For the text-containing cell, return its midpoint in (x, y) coordinate format. 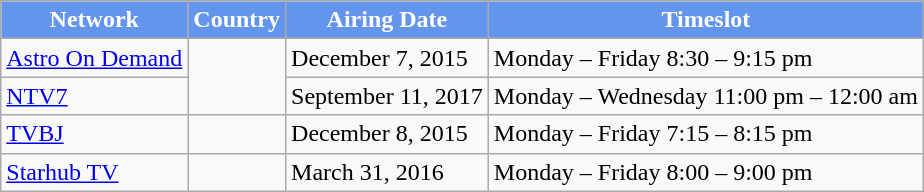
Timeslot (706, 20)
Airing Date (388, 20)
Country (237, 20)
September 11, 2017 (388, 96)
Monday – Friday 8:30 – 9:15 pm (706, 58)
March 31, 2016 (388, 172)
Astro On Demand (94, 58)
Starhub TV (94, 172)
December 7, 2015 (388, 58)
December 8, 2015 (388, 134)
Monday – Friday 8:00 – 9:00 pm (706, 172)
Monday – Wednesday 11:00 pm – 12:00 am (706, 96)
Network (94, 20)
TVBJ (94, 134)
Monday – Friday 7:15 – 8:15 pm (706, 134)
NTV7 (94, 96)
